For the text-containing cell, return its midpoint in (X, Y) coordinate format. 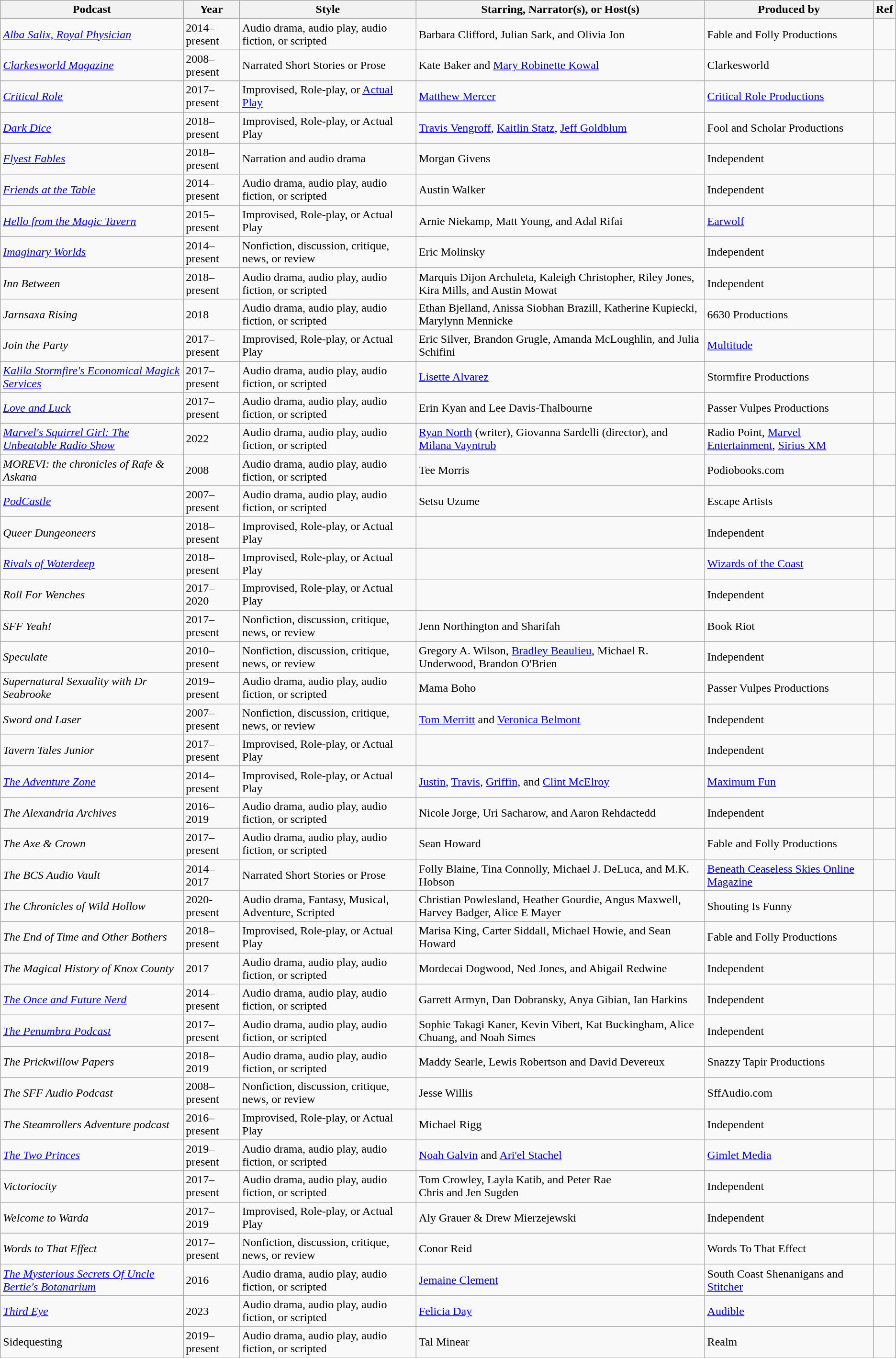
2014–2017 (212, 875)
Book Riot (789, 626)
The Adventure Zone (92, 781)
Clarkesworld (789, 65)
The Mysterious Secrets Of Uncle Bertie's Botanarium (92, 1280)
Matthew Mercer (560, 97)
Sophie Takagi Kaner, Kevin Vibert, Kat Buckingham, Alice Chuang, and Noah Simes (560, 1031)
Ethan Bjelland, Anissa Siobhan Brazill, Katherine Kupiecki, Marylynn Mennicke (560, 314)
The Penumbra Podcast (92, 1031)
2017 (212, 969)
Escape Artists (789, 502)
Erin Kyan and Lee Davis-Thalbourne (560, 408)
Travis Vengroff, Kaitlin Statz, Jeff Goldblum (560, 127)
Earwolf (789, 221)
Ref (885, 10)
Barbara Clifford, Julian Sark, and Olivia Jon (560, 34)
Beneath Ceaseless Skies Online Magazine (789, 875)
Supernatural Sexuality with Dr Seabrooke (92, 688)
Produced by (789, 10)
Justin, Travis, Griffin, and Clint McElroy (560, 781)
The Two Princes (92, 1156)
Gimlet Media (789, 1156)
Multitude (789, 346)
2017–2019 (212, 1218)
2020-present (212, 907)
Garrett Armyn, Dan Dobransky, Anya Gibian, Ian Harkins (560, 999)
MOREVI: the chronicles of Rafe & Askana (92, 470)
The Steamrollers Adventure podcast (92, 1124)
Audio drama, Fantasy, Musical, Adventure, Scripted (328, 907)
2016–present (212, 1124)
Lisette Alvarez (560, 376)
Jesse Willis (560, 1093)
Podcast (92, 10)
2010–present (212, 657)
Hello from the Magic Tavern (92, 221)
Setsu Uzume (560, 502)
Flyest Fables (92, 159)
Marisa King, Carter Siddall, Michael Howie, and Sean Howard (560, 937)
2018–2019 (212, 1062)
Roll For Wenches (92, 595)
Sword and Laser (92, 719)
Aly Grauer & Drew Mierzejewski (560, 1218)
Stormfire Productions (789, 376)
Mordecai Dogwood, Ned Jones, and Abigail Redwine (560, 969)
Imaginary Worlds (92, 252)
Critical Role Productions (789, 97)
Nicole Jorge, Uri Sacharow, and Aaron Rehdactedd (560, 813)
2017–2020 (212, 595)
Podiobooks.com (789, 470)
Audible (789, 1311)
Ryan North (writer), Giovanna Sardelli (director), and Milana Vayntrub (560, 439)
Fool and Scholar Productions (789, 127)
Narration and audio drama (328, 159)
Wizards of the Coast (789, 564)
Shouting Is Funny (789, 907)
Felicia Day (560, 1311)
Tavern Tales Junior (92, 751)
Snazzy Tapir Productions (789, 1062)
The SFF Audio Podcast (92, 1093)
Maximum Fun (789, 781)
Maddy Searle, Lewis Robertson and David Devereux (560, 1062)
Dark Dice (92, 127)
Michael Rigg (560, 1124)
Folly Blaine, Tina Connolly, Michael J. DeLuca, and M.K. Hobson (560, 875)
2022 (212, 439)
Words to That Effect (92, 1248)
Mama Boho (560, 688)
Welcome to Warda (92, 1218)
The BCS Audio Vault (92, 875)
SFF Yeah! (92, 626)
Third Eye (92, 1311)
Tom Crowley, Layla Katib, and Peter RaeChris and Jen Sugden (560, 1186)
Words To That Effect (789, 1248)
Morgan Givens (560, 159)
Conor Reid (560, 1248)
Jenn Northington and Sharifah (560, 626)
Realm (789, 1342)
Clarkesworld Magazine (92, 65)
Queer Dungeoneers (92, 532)
The Chronicles of Wild Hollow (92, 907)
Jarnsaxa Rising (92, 314)
The Prickwillow Papers (92, 1062)
Sean Howard (560, 843)
Eric Molinsky (560, 252)
Style (328, 10)
Inn Between (92, 283)
Jemaine Clement (560, 1280)
The Axe & Crown (92, 843)
Radio Point, Marvel Entertainment, Sirius XM (789, 439)
Love and Luck (92, 408)
2016–2019 (212, 813)
2008 (212, 470)
PodCastle (92, 502)
Year (212, 10)
The Alexandria Archives (92, 813)
Christian Powlesland, Heather Gourdie, Angus Maxwell, Harvey Badger, Alice E Mayer (560, 907)
Alba Salix, Royal Physician (92, 34)
The Magical History of Knox County (92, 969)
2023 (212, 1311)
Tom Merritt and Veronica Belmont (560, 719)
Join the Party (92, 346)
2018 (212, 314)
Sidequesting (92, 1342)
The End of Time and Other Bothers (92, 937)
6630 Productions (789, 314)
Speculate (92, 657)
SffAudio.com (789, 1093)
Eric Silver, Brandon Grugle, Amanda McLoughlin, and Julia Schifini (560, 346)
Arnie Niekamp, Matt Young, and Adal Rifai (560, 221)
Kate Baker and Mary Robinette Kowal (560, 65)
Noah Galvin and Ari'el Stachel (560, 1156)
Critical Role (92, 97)
Rivals of Waterdeep (92, 564)
Kalila Stormfire's Economical Magick Services (92, 376)
2016 (212, 1280)
Starring, Narrator(s), or Host(s) (560, 10)
Marquis Dijon Archuleta, Kaleigh Christopher, Riley Jones, Kira Mills, and Austin Mowat (560, 283)
Austin Walker (560, 190)
Marvel's Squirrel Girl: The Unbeatable Radio Show (92, 439)
Friends at the Table (92, 190)
Gregory A. Wilson, Bradley Beaulieu, Michael R. Underwood, Brandon O'Brien (560, 657)
Victoriocity (92, 1186)
Tal Minear (560, 1342)
The Once and Future Nerd (92, 999)
Tee Morris (560, 470)
2015–present (212, 221)
South Coast Shenanigans and Stitcher (789, 1280)
